Find where the given text appears and provide that cell's center as (X, Y) coordinate. 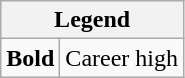
Legend (92, 20)
Bold (30, 58)
Career high (122, 58)
